Determine the (X, Y) coordinate at the center of the cell enclosing the given text.  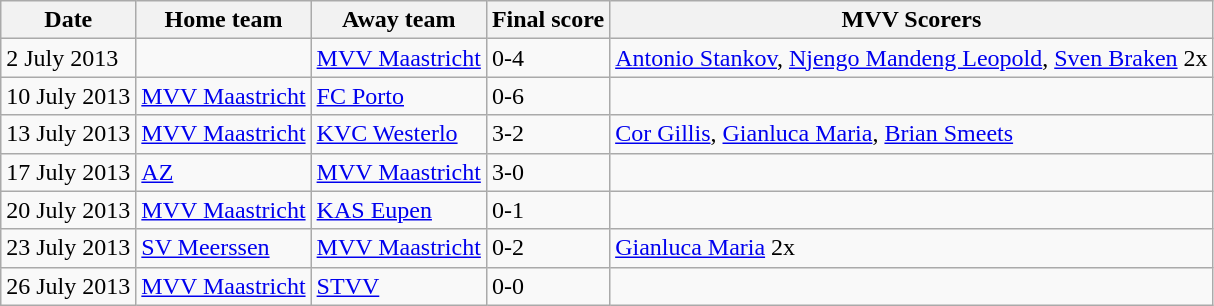
Away team (398, 20)
MVV Scorers (912, 20)
Date (68, 20)
STVV (398, 286)
0-6 (548, 96)
17 July 2013 (68, 172)
Home team (224, 20)
FC Porto (398, 96)
Gianluca Maria 2x (912, 248)
Cor Gillis, Gianluca Maria, Brian Smeets (912, 134)
KAS Eupen (398, 210)
0-1 (548, 210)
SV Meerssen (224, 248)
0-0 (548, 286)
10 July 2013 (68, 96)
23 July 2013 (68, 248)
3-2 (548, 134)
3-0 (548, 172)
Antonio Stankov, Njengo Mandeng Leopold, Sven Braken 2x (912, 58)
AZ (224, 172)
0-4 (548, 58)
0-2 (548, 248)
13 July 2013 (68, 134)
26 July 2013 (68, 286)
20 July 2013 (68, 210)
KVC Westerlo (398, 134)
Final score (548, 20)
2 July 2013 (68, 58)
